Search for the cell housing the specified text and yield its [x, y] center coordinate. 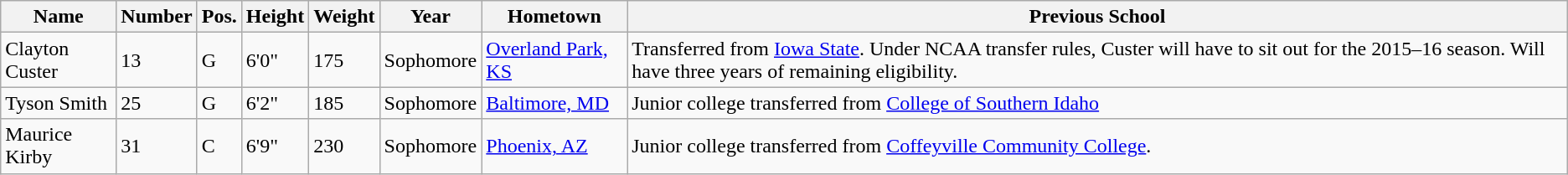
Number [157, 17]
31 [157, 146]
Overland Park, KS [554, 60]
Junior college transferred from College of Southern Idaho [1097, 103]
Junior college transferred from Coffeyville Community College. [1097, 146]
Previous School [1097, 17]
6'9" [275, 146]
25 [157, 103]
Maurice Kirby [59, 146]
Pos. [219, 17]
230 [344, 146]
Weight [344, 17]
Clayton Custer [59, 60]
Hometown [554, 17]
13 [157, 60]
175 [344, 60]
Baltimore, MD [554, 103]
Height [275, 17]
Name [59, 17]
Year [431, 17]
C [219, 146]
185 [344, 103]
Phoenix, AZ [554, 146]
6'2" [275, 103]
6'0" [275, 60]
Tyson Smith [59, 103]
